Scan for the cell matching the given text and deliver its [X, Y] coordinate at center. 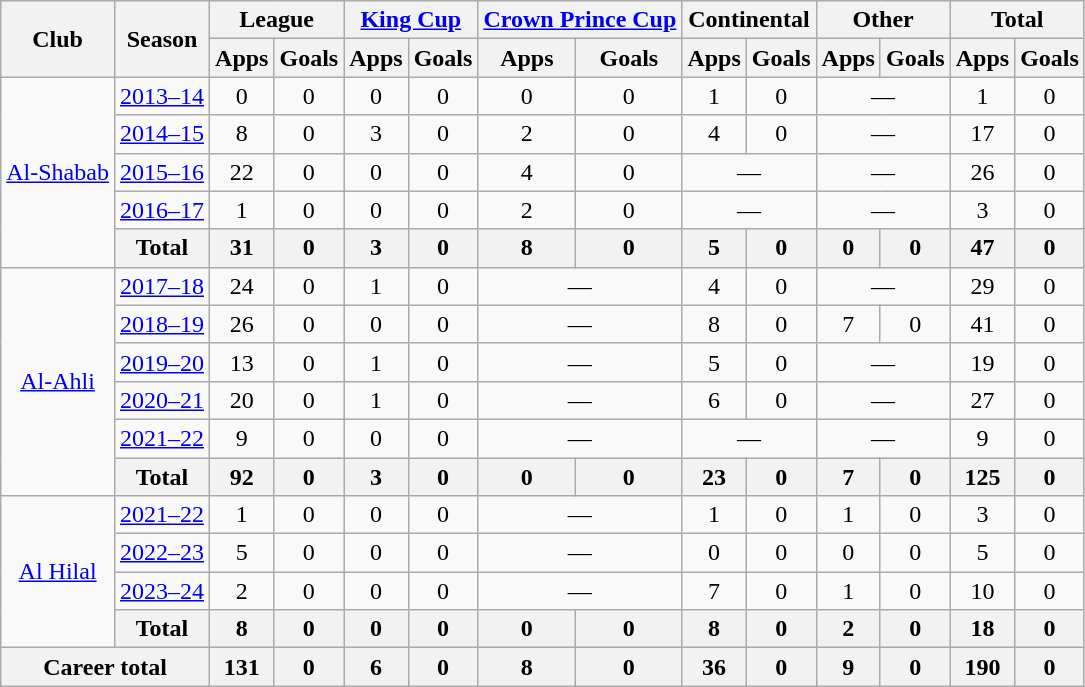
47 [982, 248]
18 [982, 629]
29 [982, 286]
King Cup [411, 20]
92 [242, 477]
10 [982, 591]
2015–16 [162, 172]
Continental [749, 20]
Career total [106, 667]
2014–15 [162, 134]
2022–23 [162, 553]
24 [242, 286]
Al-Ahli [58, 381]
41 [982, 324]
17 [982, 134]
2017–18 [162, 286]
31 [242, 248]
19 [982, 362]
22 [242, 172]
Other [883, 20]
36 [714, 667]
Season [162, 39]
27 [982, 400]
125 [982, 477]
23 [714, 477]
Al Hilal [58, 572]
2018–19 [162, 324]
2013–14 [162, 96]
2016–17 [162, 210]
190 [982, 667]
Club [58, 39]
13 [242, 362]
20 [242, 400]
2019–20 [162, 362]
League [277, 20]
131 [242, 667]
Crown Prince Cup [580, 20]
2023–24 [162, 591]
2020–21 [162, 400]
Al-Shabab [58, 172]
